Pinpoint the cell where the given text exists, returning its [x, y] midpoint coordinate. 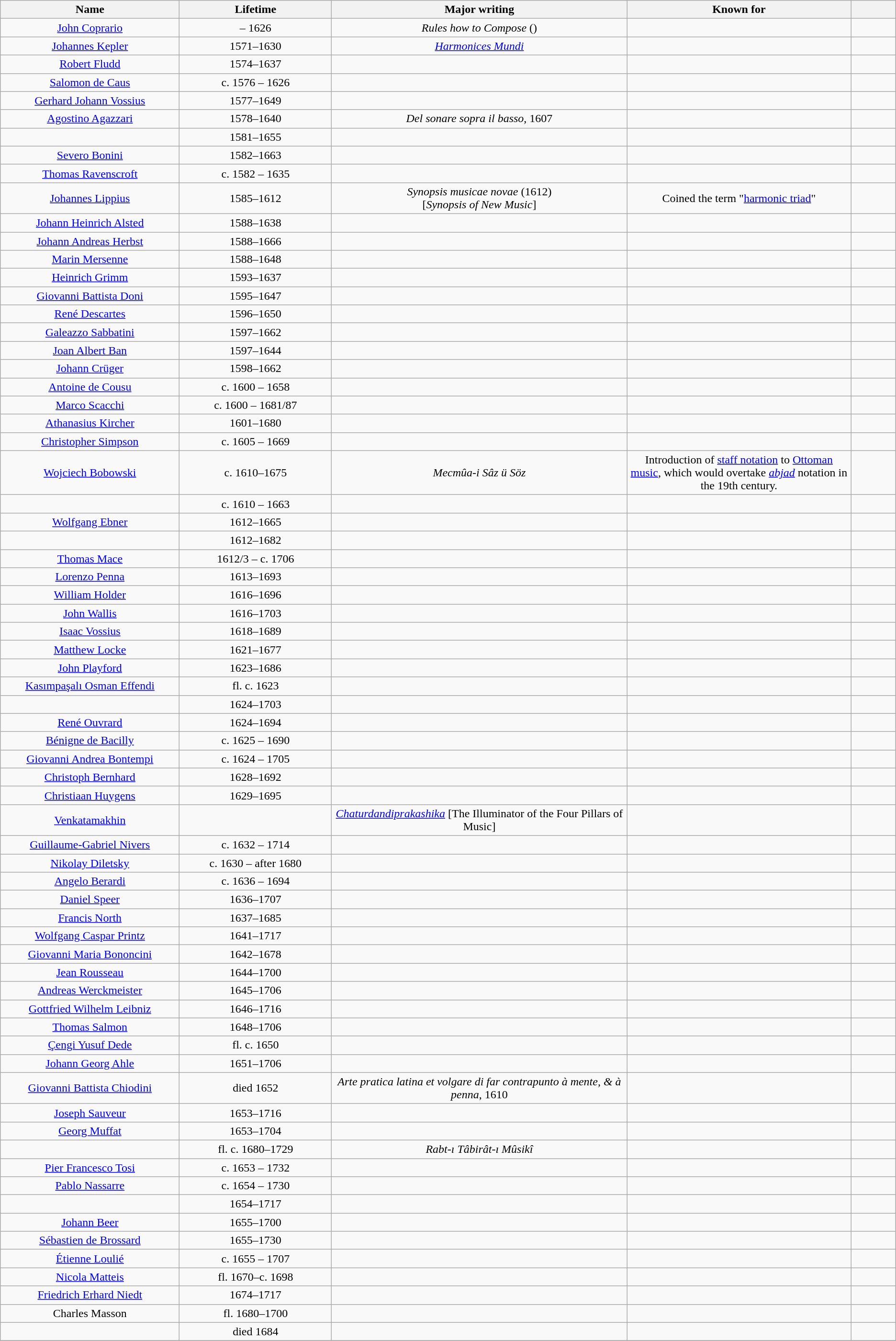
Marco Scacchi [90, 405]
1646–1716 [256, 1009]
Heinrich Grimm [90, 278]
Wolfgang Ebner [90, 522]
1624–1703 [256, 704]
Çengi Yusuf Dede [90, 1045]
– 1626 [256, 28]
fl. 1670–c. 1698 [256, 1277]
Johann Andreas Herbst [90, 241]
Pablo Nassarre [90, 1186]
Johann Georg Ahle [90, 1063]
c. 1610 – 1663 [256, 504]
1654–1717 [256, 1204]
Andreas Werckmeister [90, 991]
Isaac Vossius [90, 631]
Mecmûa-i Sâz ü Söz [480, 473]
1642–1678 [256, 954]
Kasımpaşalı Osman Effendi [90, 686]
Harmonices Mundi [480, 46]
1641–1717 [256, 936]
c. 1600 – 1681/87 [256, 405]
1612/3 – c. 1706 [256, 559]
1655–1700 [256, 1222]
Athanasius Kircher [90, 423]
Major writing [480, 10]
c. 1576 – 1626 [256, 82]
John Playford [90, 668]
Rabt-ı Tâbirât-ı Mûsikî [480, 1149]
1577–1649 [256, 101]
Del sonare sopra il basso, 1607 [480, 119]
1637–1685 [256, 918]
Lifetime [256, 10]
Matthew Locke [90, 650]
1595–1647 [256, 296]
c. 1610–1675 [256, 473]
1624–1694 [256, 722]
Wolfgang Caspar Printz [90, 936]
Christoph Bernhard [90, 777]
c. 1582 – 1635 [256, 173]
Giovanni Andrea Bontempi [90, 759]
Daniel Speer [90, 900]
c. 1653 – 1732 [256, 1168]
died 1652 [256, 1088]
Severo Bonini [90, 155]
Giovanni Battista Chiodini [90, 1088]
René Ouvrard [90, 722]
fl. c. 1623 [256, 686]
Francis North [90, 918]
Joseph Sauveur [90, 1113]
Rules how to Compose () [480, 28]
Galeazzo Sabbatini [90, 332]
Johann Beer [90, 1222]
1596–1650 [256, 314]
died 1684 [256, 1331]
Angelo Berardi [90, 881]
Agostino Agazzari [90, 119]
c. 1605 – 1669 [256, 441]
1644–1700 [256, 972]
Johannes Kepler [90, 46]
Nikolay Diletsky [90, 863]
1655–1730 [256, 1240]
Robert Fludd [90, 64]
1651–1706 [256, 1063]
Wojciech Bobowski [90, 473]
Joan Albert Ban [90, 350]
Christopher Simpson [90, 441]
1585–1612 [256, 198]
John Coprario [90, 28]
c. 1625 – 1690 [256, 741]
Pier Francesco Tosi [90, 1168]
Thomas Mace [90, 559]
fl. c. 1680–1729 [256, 1149]
1574–1637 [256, 64]
Arte pratica latina et volgare di far contrapunto à mente, & à penna, 1610 [480, 1088]
1578–1640 [256, 119]
Giovanni Maria Bononcini [90, 954]
1613–1693 [256, 577]
Known for [739, 10]
Lorenzo Penna [90, 577]
1588–1638 [256, 223]
1653–1704 [256, 1131]
fl. 1680–1700 [256, 1313]
c. 1655 – 1707 [256, 1259]
1623–1686 [256, 668]
c. 1654 – 1730 [256, 1186]
Friedrich Erhard Niedt [90, 1295]
Charles Masson [90, 1313]
1621–1677 [256, 650]
1601–1680 [256, 423]
Guillaume-Gabriel Nivers [90, 845]
1597–1662 [256, 332]
Antoine de Cousu [90, 387]
Giovanni Battista Doni [90, 296]
fl. c. 1650 [256, 1045]
1588–1666 [256, 241]
1597–1644 [256, 350]
John Wallis [90, 613]
1612–1665 [256, 522]
1628–1692 [256, 777]
Chaturdandiprakashika [The Illuminator of the Four Pillars of Music] [480, 820]
Sébastien de Brossard [90, 1240]
Étienne Loulié [90, 1259]
Thomas Ravenscroft [90, 173]
Synopsis musicae novae (1612)[Synopsis of New Music] [480, 198]
Gerhard Johann Vossius [90, 101]
William Holder [90, 595]
1582–1663 [256, 155]
1612–1682 [256, 540]
1618–1689 [256, 631]
Salomon de Caus [90, 82]
1645–1706 [256, 991]
1648–1706 [256, 1027]
c. 1630 – after 1680 [256, 863]
Introduction of staff notation to Ottoman music, which would overtake abjad notation in the 19th century. [739, 473]
Johann Crüger [90, 369]
1653–1716 [256, 1113]
1598–1662 [256, 369]
1581–1655 [256, 137]
1674–1717 [256, 1295]
Bénigne de Bacilly [90, 741]
Johannes Lippius [90, 198]
1593–1637 [256, 278]
Venkatamakhin [90, 820]
1629–1695 [256, 795]
Marin Mersenne [90, 259]
Christiaan Huygens [90, 795]
c. 1624 – 1705 [256, 759]
Name [90, 10]
1616–1703 [256, 613]
c. 1600 – 1658 [256, 387]
René Descartes [90, 314]
Johann Heinrich Alsted [90, 223]
Gottfried Wilhelm Leibniz [90, 1009]
1616–1696 [256, 595]
Coined the term "harmonic triad" [739, 198]
1588–1648 [256, 259]
Nicola Matteis [90, 1277]
c. 1632 – 1714 [256, 845]
1571–1630 [256, 46]
Georg Muffat [90, 1131]
1636–1707 [256, 900]
Thomas Salmon [90, 1027]
Jean Rousseau [90, 972]
c. 1636 – 1694 [256, 881]
